Extract the (X, Y) coordinate from the center of the cell holding the provided text.  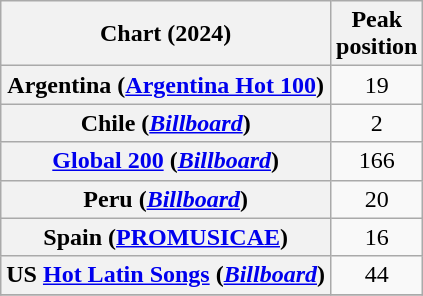
Chart (2024) (166, 34)
2 (377, 123)
Chile (Billboard) (166, 123)
Argentina (Argentina Hot 100) (166, 85)
Peru (Billboard) (166, 199)
US Hot Latin Songs (Billboard) (166, 275)
Spain (PROMUSICAE) (166, 237)
16 (377, 237)
Global 200 (Billboard) (166, 161)
20 (377, 199)
19 (377, 85)
44 (377, 275)
166 (377, 161)
Peakposition (377, 34)
